Return the (X, Y) coordinate for the center point of the cell that contains the specified text.  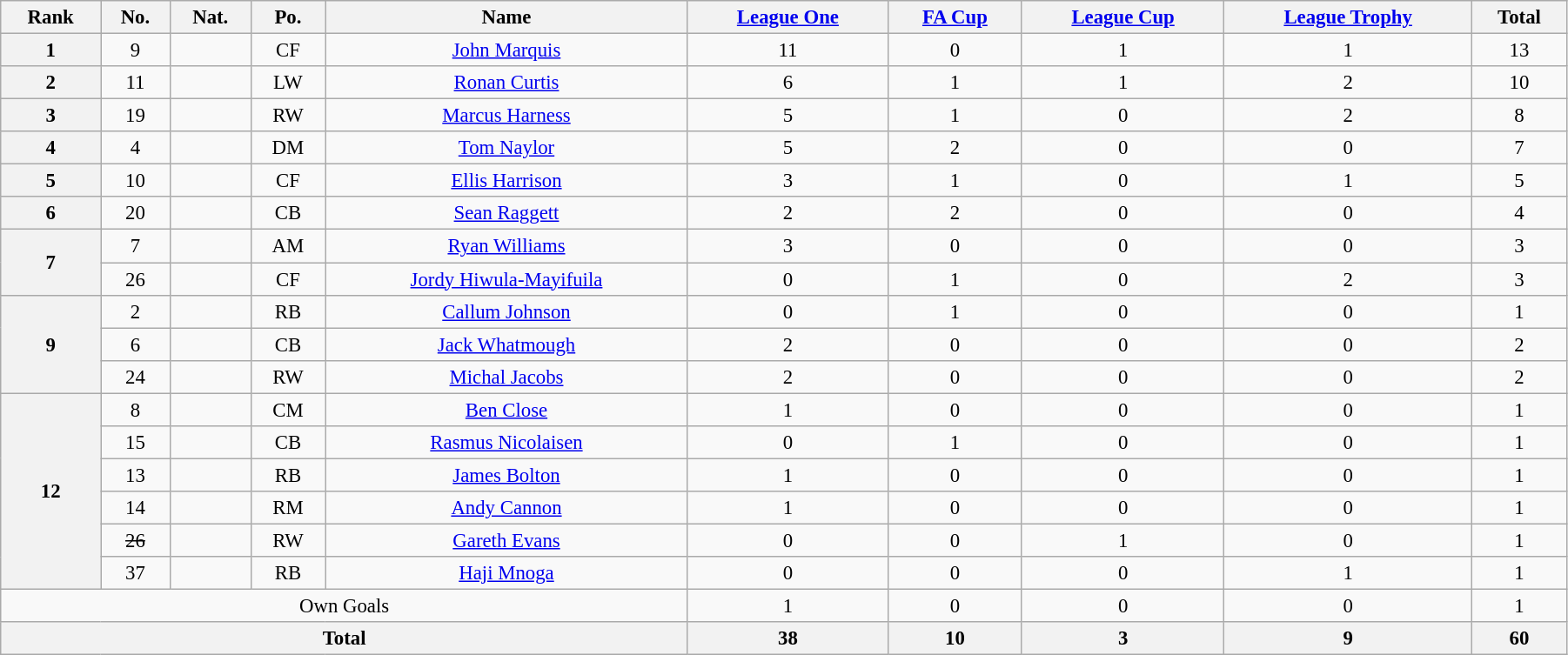
19 (136, 116)
AM (287, 246)
Callum Johnson (506, 311)
League One (787, 17)
No. (136, 17)
14 (136, 508)
24 (136, 377)
LW (287, 83)
James Bolton (506, 475)
League Cup (1122, 17)
Andy Cannon (506, 508)
Rank (50, 17)
Po. (287, 17)
Nat. (211, 17)
15 (136, 443)
Tom Naylor (506, 148)
Rasmus Nicolaisen (506, 443)
Own Goals (345, 606)
60 (1519, 638)
Michal Jacobs (506, 377)
Ronan Curtis (506, 83)
Ryan Williams (506, 246)
FA Cup (955, 17)
John Marquis (506, 50)
12 (50, 491)
Name (506, 17)
Haji Mnoga (506, 573)
Marcus Harness (506, 116)
38 (787, 638)
Jack Whatmough (506, 344)
Sean Raggett (506, 213)
DM (287, 148)
Jordy Hiwula-Mayifuila (506, 279)
Ellis Harrison (506, 181)
RM (287, 508)
37 (136, 573)
20 (136, 213)
League Trophy (1349, 17)
Ben Close (506, 410)
Gareth Evans (506, 540)
CM (287, 410)
